Find where the given text appears and provide that cell's center as [X, Y] coordinate. 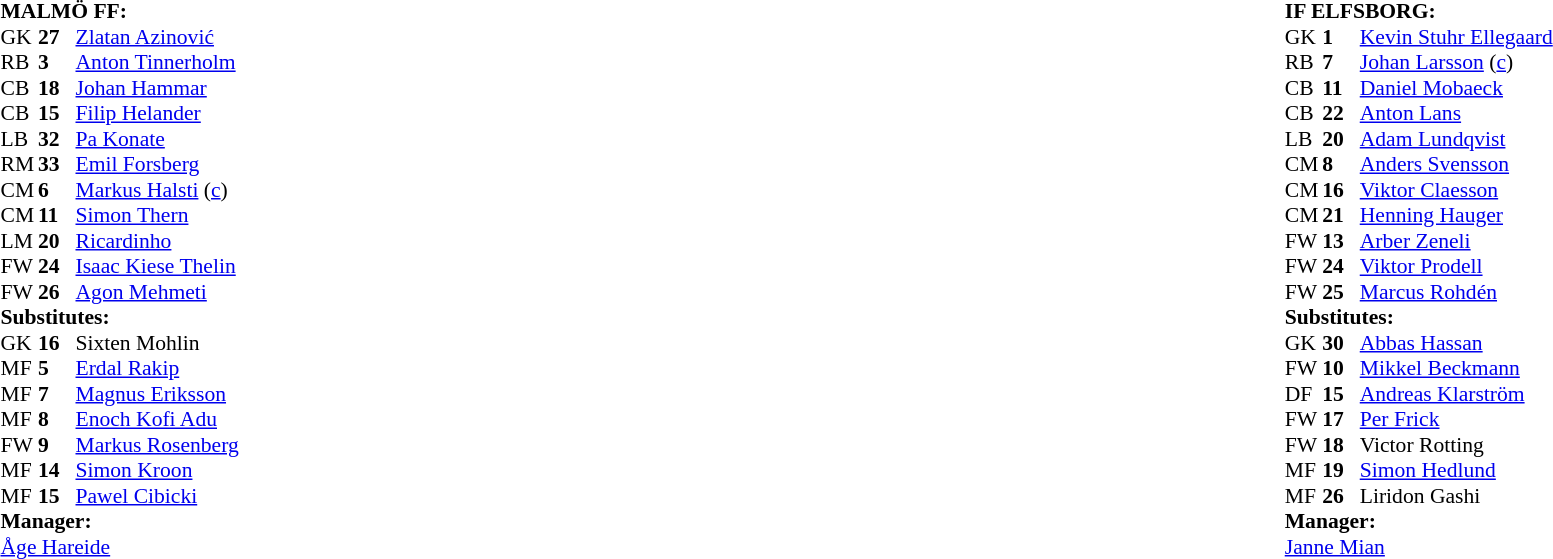
Arber Zeneli [1456, 241]
Abbas Hassan [1456, 343]
33 [57, 165]
Markus Halsti (c) [158, 190]
RM [19, 165]
Simon Kroon [158, 471]
1 [1341, 37]
Erdal Rakip [158, 369]
30 [1341, 343]
Pawel Cibicki [158, 496]
Henning Hauger [1456, 215]
Per Frick [1456, 419]
Filip Helander [158, 113]
Marcus Rohdén [1456, 292]
LM [19, 241]
Agon Mehmeti [158, 292]
Daniel Mobaeck [1456, 88]
10 [1341, 369]
22 [1341, 113]
Anton Tinnerholm [158, 63]
Viktor Claesson [1456, 190]
Andreas Klarström [1456, 394]
Zlatan Azinović [158, 37]
Simon Hedlund [1456, 471]
DF [1304, 394]
17 [1341, 419]
Markus Rosenberg [158, 445]
Victor Rotting [1456, 445]
Kevin Stuhr Ellegaard [1456, 37]
27 [57, 37]
Simon Thern [158, 215]
14 [57, 471]
Enoch Kofi Adu [158, 419]
Isaac Kiese Thelin [158, 267]
Adam Lundqvist [1456, 139]
Mikkel Beckmann [1456, 369]
Liridon Gashi [1456, 496]
Johan Hammar [158, 88]
13 [1341, 241]
Ricardinho [158, 241]
Anton Lans [1456, 113]
Sixten Mohlin [158, 343]
Viktor Prodell [1456, 267]
25 [1341, 292]
Anders Svensson [1456, 165]
5 [57, 369]
3 [57, 63]
6 [57, 190]
Emil Forsberg [158, 165]
32 [57, 139]
9 [57, 445]
Johan Larsson (c) [1456, 63]
19 [1341, 471]
Pa Konate [158, 139]
Magnus Eriksson [158, 394]
21 [1341, 215]
